Output the [x, y] coordinate of the center of the cell containing the given text.  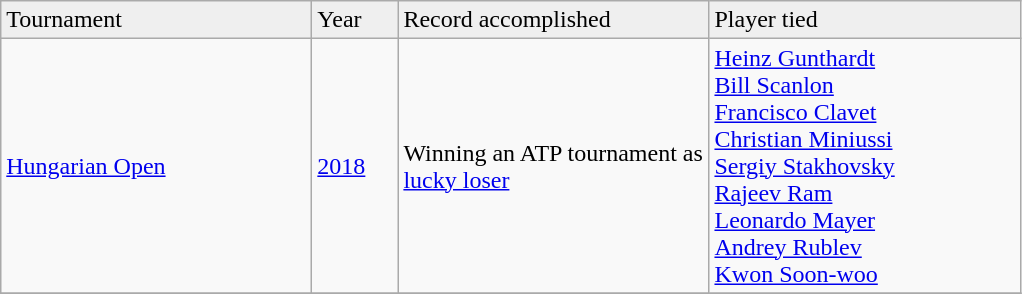
Record accomplished [554, 20]
Player tied [864, 20]
2018 [355, 166]
Hungarian Open [156, 166]
Winning an ATP tournament as lucky loser [554, 166]
Year [355, 20]
Tournament [156, 20]
Heinz GunthardtBill ScanlonFrancisco ClavetChristian MiniussiSergiy StakhovskyRajeev RamLeonardo MayerAndrey RublevKwon Soon-woo [864, 166]
